From the cell containing the given text, extract its center point as (X, Y) coordinate. 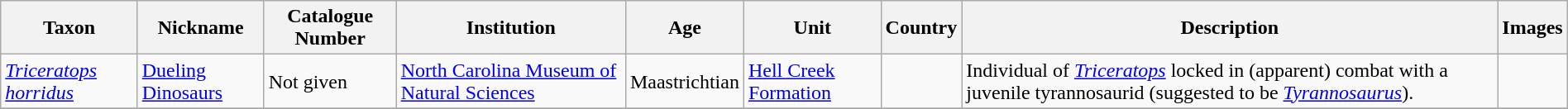
Images (1532, 28)
Institution (511, 28)
Country (921, 28)
Not given (330, 81)
Triceratops horridus (69, 81)
Catalogue Number (330, 28)
Age (685, 28)
Hell Creek Formation (812, 81)
Unit (812, 28)
Taxon (69, 28)
Dueling Dinosaurs (200, 81)
Nickname (200, 28)
Description (1230, 28)
North Carolina Museum of Natural Sciences (511, 81)
Individual of Triceratops locked in (apparent) combat with a juvenile tyrannosaurid (suggested to be Tyrannosaurus). (1230, 81)
Maastrichtian (685, 81)
